Find where the given text appears and provide that cell's center as [x, y] coordinate. 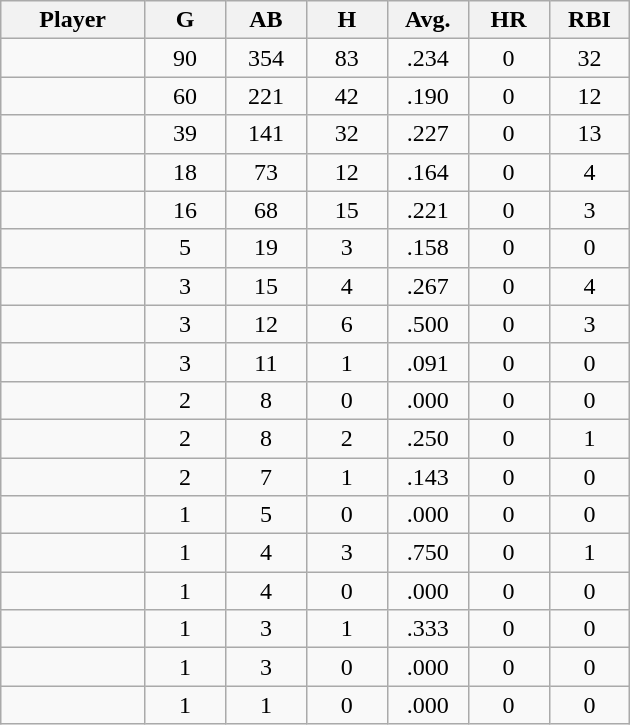
Avg. [428, 20]
90 [186, 58]
G [186, 20]
18 [186, 172]
19 [266, 248]
HR [508, 20]
.750 [428, 553]
.164 [428, 172]
Player [73, 20]
.234 [428, 58]
.158 [428, 248]
68 [266, 210]
7 [266, 477]
H [346, 20]
221 [266, 96]
.333 [428, 629]
6 [346, 324]
.221 [428, 210]
13 [590, 134]
141 [266, 134]
.143 [428, 477]
39 [186, 134]
.091 [428, 362]
.267 [428, 286]
.250 [428, 438]
.227 [428, 134]
42 [346, 96]
.190 [428, 96]
.500 [428, 324]
83 [346, 58]
RBI [590, 20]
60 [186, 96]
16 [186, 210]
11 [266, 362]
354 [266, 58]
AB [266, 20]
73 [266, 172]
